Capture the cell that displays the provided text and extract its [x, y] central coordinate. 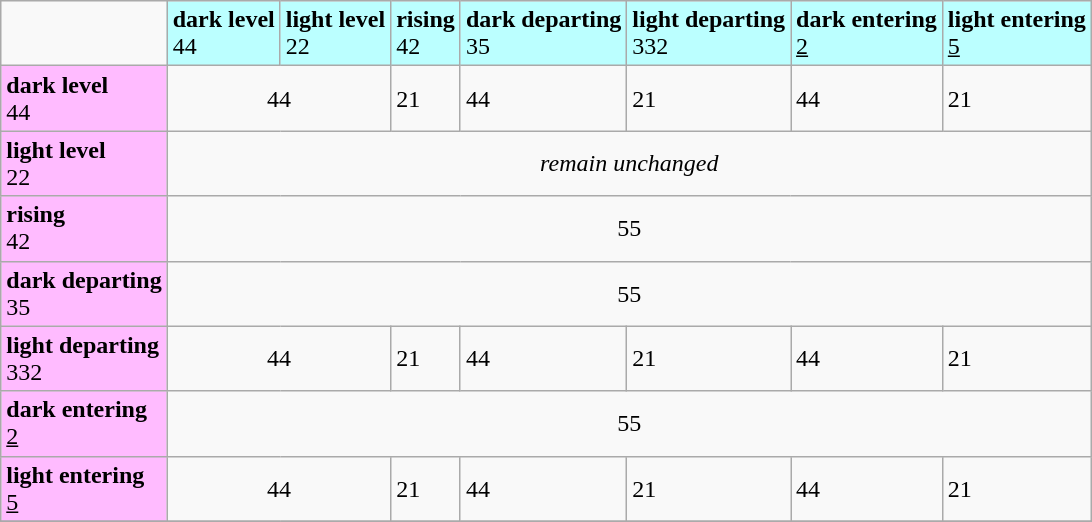
remain unchanged [629, 164]
